Find where the given text appears and provide that cell's center as (x, y) coordinate. 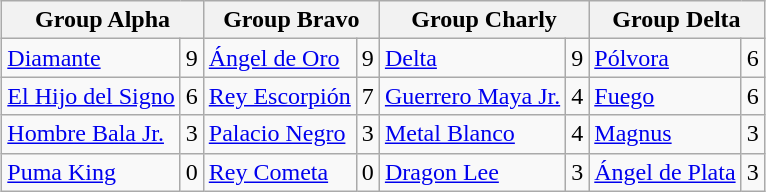
Magnus (665, 134)
Ángel de Oro (280, 58)
El Hijo del Signo (91, 96)
Pólvora (665, 58)
Delta (472, 58)
Group Charly (484, 20)
Rey Cometa (280, 172)
Ángel de Plata (665, 172)
Guerrero Maya Jr. (472, 96)
7 (368, 96)
Metal Blanco (472, 134)
Hombre Bala Jr. (91, 134)
Group Bravo (291, 20)
Rey Escorpión (280, 96)
Group Delta (676, 20)
Diamante (91, 58)
Fuego (665, 96)
Puma King (91, 172)
Dragon Lee (472, 172)
Palacio Negro (280, 134)
Group Alpha (102, 20)
